Return (x, y) of the center of cell containing provided text 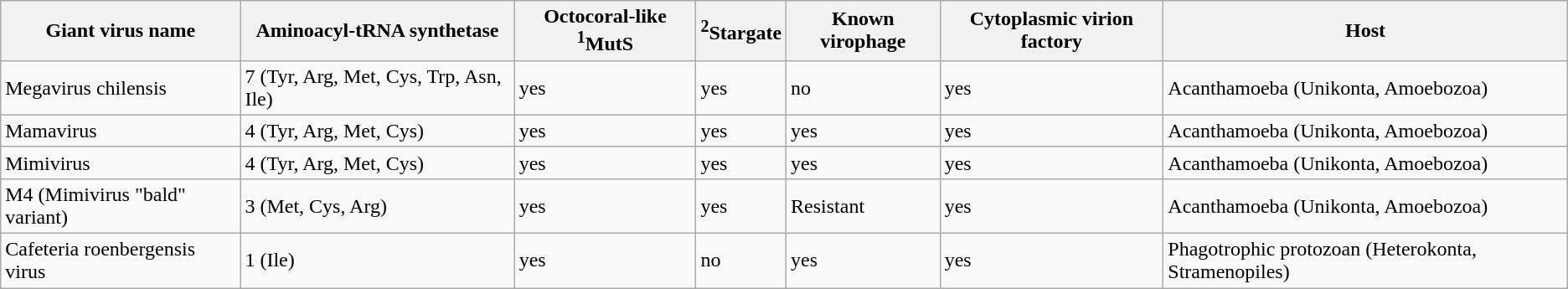
Giant virus name (121, 31)
Mamavirus (121, 131)
Host (1365, 31)
Mimivirus (121, 163)
Phagotrophic protozoan (Heterokonta, Stramenopiles) (1365, 261)
Cafeteria roenbergensis virus (121, 261)
Megavirus chilensis (121, 87)
Resistant (864, 206)
3 (Met, Cys, Arg) (377, 206)
1 (Ile) (377, 261)
Known virophage (864, 31)
Cytoplasmic virion factory (1052, 31)
Aminoacyl-tRNA synthetase (377, 31)
2Stargate (741, 31)
M4 (Mimivirus "bald" variant) (121, 206)
Octocoral-like 1MutS (605, 31)
7 (Tyr, Arg, Met, Cys, Trp, Asn, Ile) (377, 87)
